Return (x, y) of the center of cell containing provided text 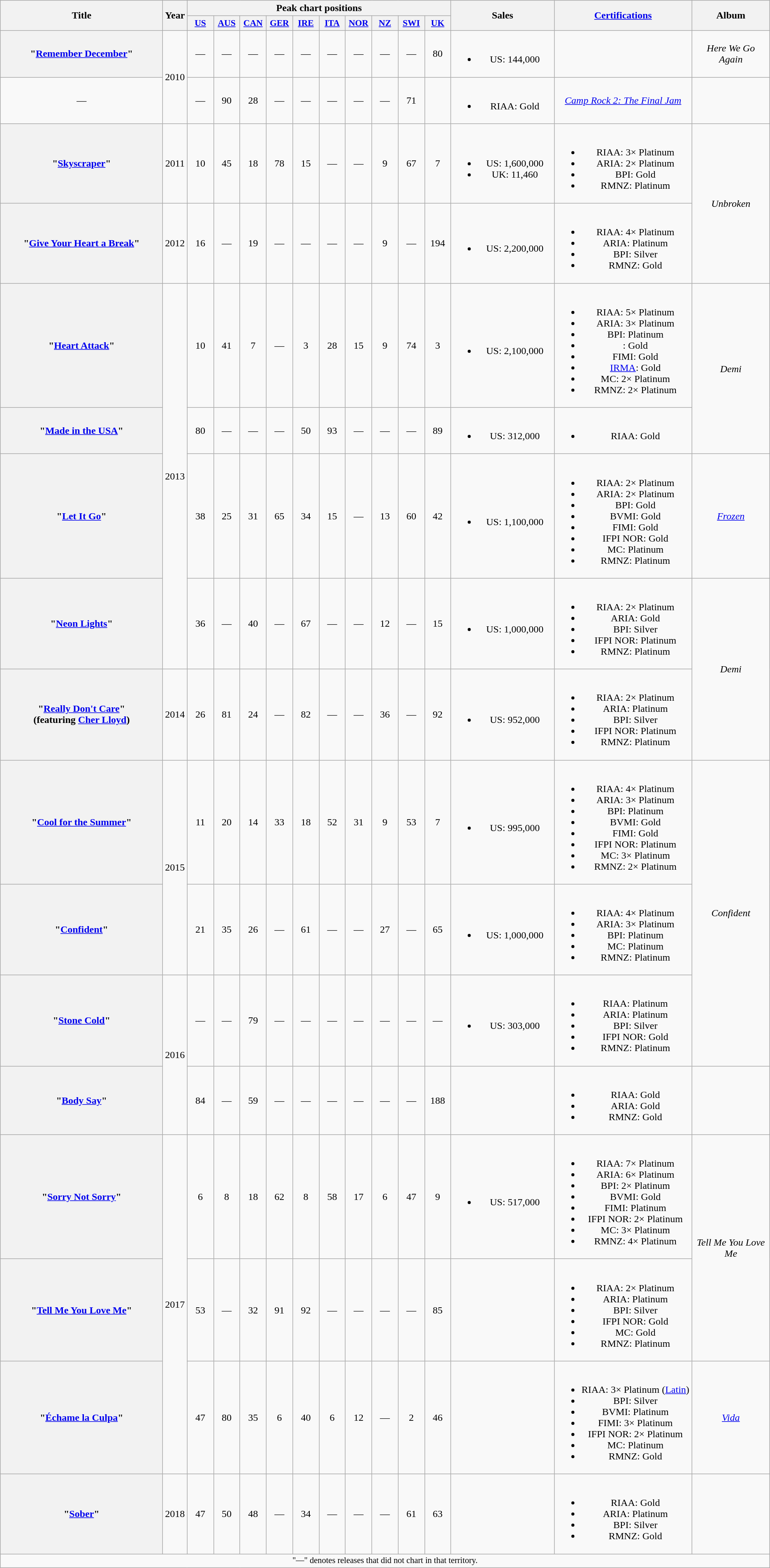
2016 (175, 1055)
194 (438, 243)
US: 1,600,000UK: 11,460 (503, 164)
RIAA: PlatinumARIA: PlatinumBPI: SilverIFPI NOR: GoldRMNZ: Platinum (623, 1021)
RIAA: 4× PlatinumARIA: 3× PlatinumBPI: PlatinumBVMI: GoldFIMI: GoldIFPI NOR: PlatinumMC: 3× PlatinumRMNZ: 2× Platinum (623, 822)
71 (411, 100)
60 (411, 516)
Confident (731, 913)
"Échame la Culpa" (81, 1417)
RIAA: 2× PlatinumARIA: PlatinumBPI: SilverIFPI NOR: PlatinumRMNZ: Platinum (623, 715)
81 (227, 715)
"Cool for the Summer" (81, 822)
2014 (175, 715)
Camp Rock 2: The Final Jam (623, 100)
93 (332, 431)
59 (253, 1100)
2015 (175, 868)
US: 517,000 (503, 1197)
82 (306, 715)
ITA (332, 23)
"Sober" (81, 1514)
GER (279, 23)
US: 995,000 (503, 822)
188 (438, 1100)
"Really Don't Care"(featuring Cher Lloyd) (81, 715)
Title (81, 16)
14 (253, 822)
74 (411, 345)
62 (279, 1197)
25 (227, 516)
42 (438, 516)
11 (200, 822)
63 (438, 1514)
US: 2,100,000 (503, 345)
RIAA: GoldARIA: GoldRMNZ: Gold (623, 1100)
"Let It Go" (81, 516)
Peak chart positions (319, 8)
2012 (175, 243)
US: 144,000 (503, 53)
20 (227, 822)
79 (253, 1021)
"Confident" (81, 929)
CAN (253, 23)
46 (438, 1417)
US: 1,100,000 (503, 516)
90 (227, 100)
RIAA: 2× PlatinumARIA: GoldBPI: SilverIFPI NOR: PlatinumRMNZ: Platinum (623, 623)
RIAA: GoldARIA: PlatinumBPI: SilverRMNZ: Gold (623, 1514)
58 (332, 1197)
Vida (731, 1417)
"—" denotes releases that did not chart in that territory. (385, 1561)
16 (200, 243)
"Tell Me You Love Me" (81, 1310)
US: 952,000 (503, 715)
"Made in the USA" (81, 431)
78 (279, 164)
AUS (227, 23)
17 (359, 1197)
NOR (359, 23)
45 (227, 164)
48 (253, 1514)
"Neon Lights" (81, 623)
27 (385, 929)
Certifications (623, 16)
"Body Say" (81, 1100)
2011 (175, 164)
2013 (175, 476)
RIAA: 5× PlatinumARIA: 3× PlatinumBPI: Platinum: GoldFIMI: GoldIRMA: GoldMC: 2× PlatinumRMNZ: 2× Platinum (623, 345)
38 (200, 516)
IRE (306, 23)
Frozen (731, 516)
US: 303,000 (503, 1021)
"Sorry Not Sorry" (81, 1197)
2 (411, 1417)
US: 312,000 (503, 431)
84 (200, 1100)
RIAA: 2× PlatinumARIA: PlatinumBPI: SilverIFPI NOR: GoldMC: GoldRMNZ: Platinum (623, 1310)
Unbroken (731, 204)
89 (438, 431)
"Give Your Heart a Break" (81, 243)
"Stone Cold" (81, 1021)
US (200, 23)
RIAA: 4× PlatinumARIA: PlatinumBPI: SilverRMNZ: Gold (623, 243)
"Heart Attack" (81, 345)
Album (731, 16)
Here We Go Again (731, 53)
2018 (175, 1514)
24 (253, 715)
52 (332, 822)
Sales (503, 16)
SWI (411, 23)
"Remember December" (81, 53)
85 (438, 1310)
2017 (175, 1304)
91 (279, 1310)
19 (253, 243)
32 (253, 1310)
33 (279, 822)
21 (200, 929)
41 (227, 345)
2010 (175, 77)
Year (175, 16)
RIAA: 2× PlatinumARIA: 2× PlatinumBPI: GoldBVMI: GoldFIMI: GoldIFPI NOR: GoldMC: PlatinumRMNZ: Platinum (623, 516)
13 (385, 516)
UK (438, 23)
NZ (385, 23)
RIAA: 3× Platinum (Latin)BPI: SilverBVMI: PlatinumFIMI: 3× PlatinumIFPI NOR: 2× PlatinumMC: PlatinumRMNZ: Gold (623, 1417)
Tell Me You Love Me (731, 1248)
"Skyscraper" (81, 164)
RIAA: 3× PlatinumARIA: 2× PlatinumBPI: GoldRMNZ: Platinum (623, 164)
RIAA: 4× PlatinumARIA: 3× PlatinumBPI: PlatinumMC: PlatinumRMNZ: Platinum (623, 929)
RIAA: 7× PlatinumARIA: 6× PlatinumBPI: 2× PlatinumBVMI: GoldFIMI: PlatinumIFPI NOR: 2× PlatinumMC: 3× PlatinumRMNZ: 4× Platinum (623, 1197)
US: 2,200,000 (503, 243)
